Find where the given text appears and provide that cell's center as [X, Y] coordinate. 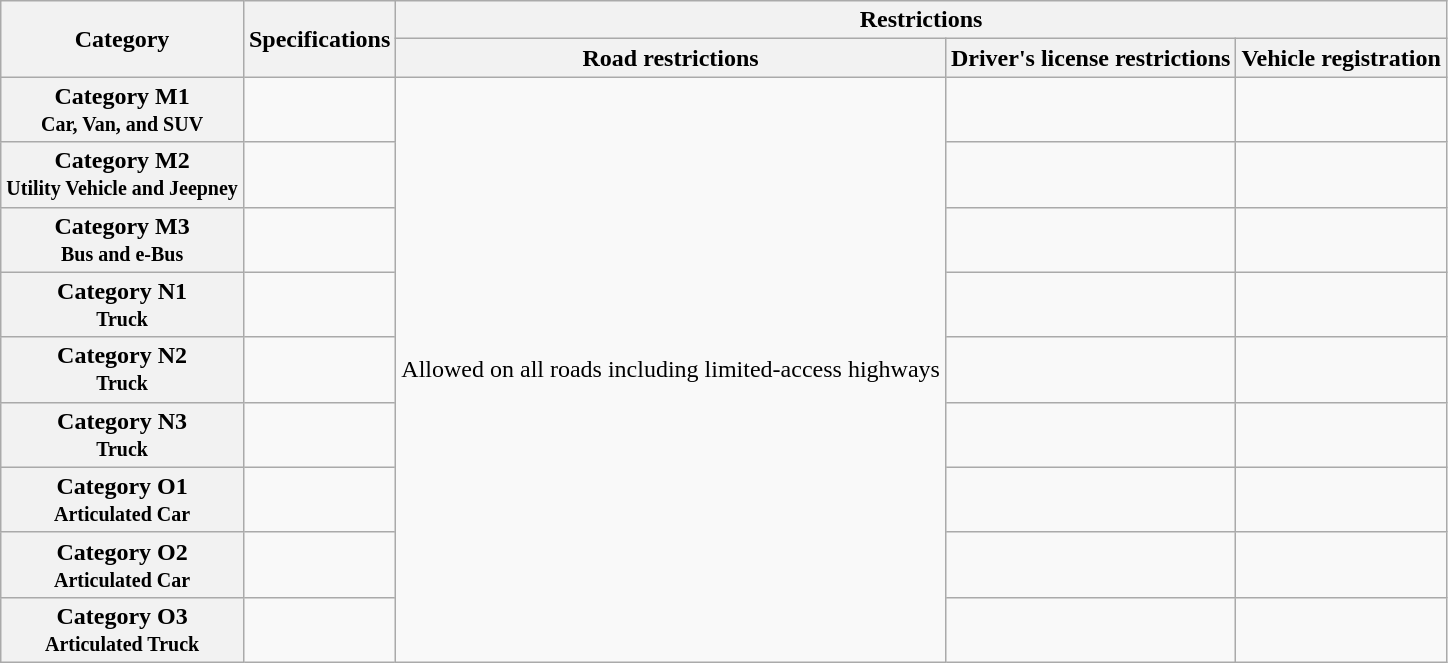
Category M3Bus and e-Bus [122, 240]
Category M1Car, Van, and SUV [122, 110]
Vehicle registration [1341, 58]
Category O3Articulated Truck [122, 630]
Restrictions [922, 20]
Road restrictions [671, 58]
Allowed on all roads including limited-access highways [671, 370]
Category M2Utility Vehicle and Jeepney [122, 174]
Category O1Articulated Car [122, 500]
Category N1Truck [122, 304]
Category N3Truck [122, 434]
Category [122, 39]
Category O2Articulated Car [122, 564]
Specifications [319, 39]
Driver's license restrictions [1090, 58]
Category N2Truck [122, 370]
